Determine the (x, y) coordinate at the center of the cell enclosing the given text.  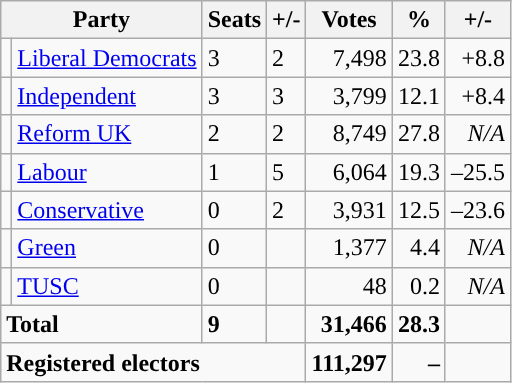
– (418, 362)
Liberal Democrats (107, 58)
–25.5 (478, 172)
5 (286, 172)
111,297 (349, 362)
27.8 (418, 134)
1,377 (349, 248)
Seats (234, 20)
7,498 (349, 58)
23.8 (418, 58)
0.2 (418, 286)
+8.8 (478, 58)
31,466 (349, 324)
3,799 (349, 96)
% (418, 20)
3,931 (349, 210)
Independent (107, 96)
–23.6 (478, 210)
48 (349, 286)
19.3 (418, 172)
Total (102, 324)
12.1 (418, 96)
6,064 (349, 172)
1 (234, 172)
+8.4 (478, 96)
Party (102, 20)
8,749 (349, 134)
Green (107, 248)
Votes (349, 20)
Labour (107, 172)
Conservative (107, 210)
9 (234, 324)
TUSC (107, 286)
4.4 (418, 248)
12.5 (418, 210)
Registered electors (154, 362)
28.3 (418, 324)
Reform UK (107, 134)
